Identify which cell holds the provided text, then report its (X, Y) central coordinate. 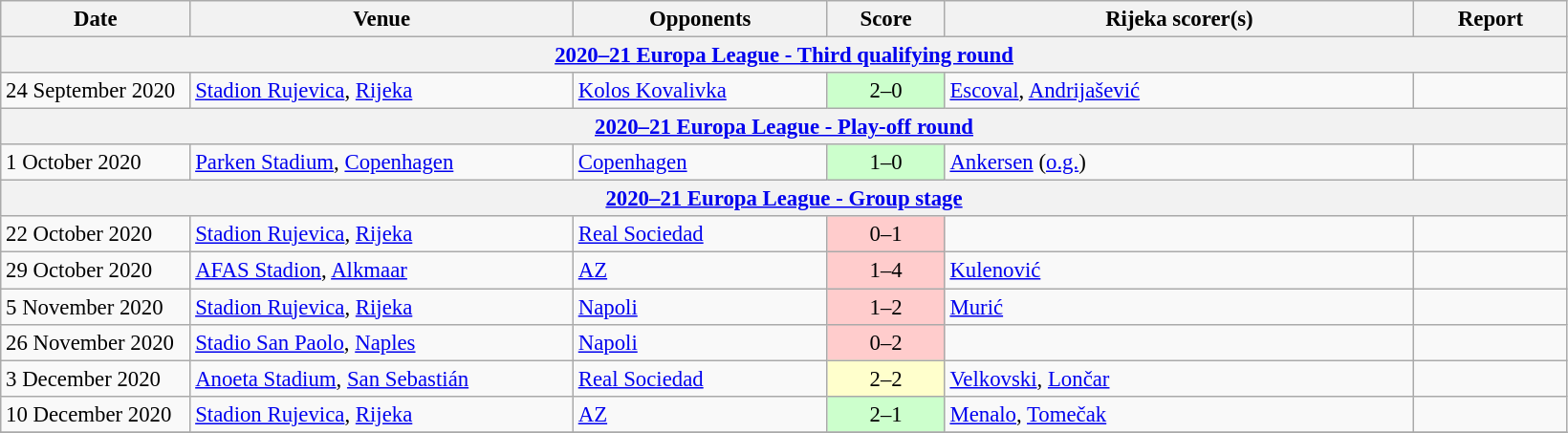
5 November 2020 (96, 307)
Stadio San Paolo, Naples (382, 342)
2–0 (885, 91)
Murić (1180, 307)
Score (885, 19)
24 September 2020 (96, 91)
Anoeta Stadium, San Sebastián (382, 379)
2020–21 Europa League - Third qualifying round (784, 55)
Escoval, Andrijašević (1180, 91)
0–1 (885, 234)
Opponents (700, 19)
Ankersen (o.g.) (1180, 162)
10 December 2020 (96, 414)
26 November 2020 (96, 342)
22 October 2020 (96, 234)
29 October 2020 (96, 271)
Menalo, Tomečak (1180, 414)
2–2 (885, 379)
Kolos Kovalivka (700, 91)
0–2 (885, 342)
Kulenović (1180, 271)
Venue (382, 19)
2020–21 Europa League - Play-off round (784, 127)
Date (96, 19)
1–0 (885, 162)
Rijeka scorer(s) (1180, 19)
3 December 2020 (96, 379)
Report (1492, 19)
2–1 (885, 414)
2020–21 Europa League - Group stage (784, 199)
Copenhagen (700, 162)
1–2 (885, 307)
Parken Stadium, Copenhagen (382, 162)
Velkovski, Lončar (1180, 379)
AFAS Stadion, Alkmaar (382, 271)
1 October 2020 (96, 162)
1–4 (885, 271)
